Detect which cell encompasses the target text, then output its [X, Y] center coordinate. 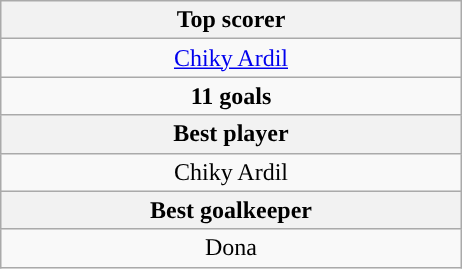
11 goals [230, 96]
Best goalkeeper [230, 210]
Best player [230, 134]
Dona [230, 248]
Top scorer [230, 20]
